Scan for the cell matching the given text and deliver its [x, y] coordinate at center. 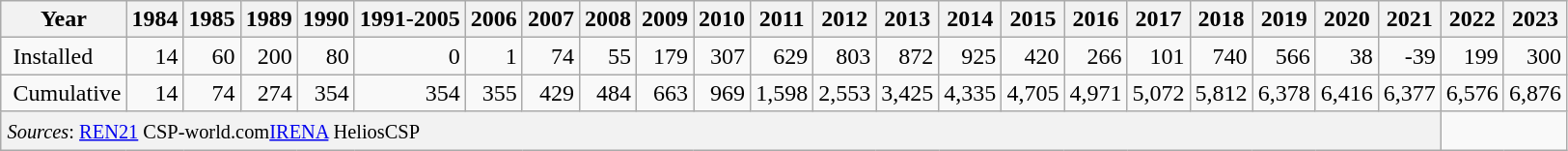
2016 [1096, 19]
2009 [666, 19]
2021 [1409, 19]
4,705 [1032, 93]
484 [608, 93]
2012 [845, 19]
6,876 [1534, 93]
Installed [64, 56]
1991-2005 [409, 19]
300 [1534, 56]
Year [64, 19]
2006 [494, 19]
740 [1222, 56]
2013 [907, 19]
420 [1032, 56]
6,416 [1347, 93]
Cumulative [64, 93]
2023 [1534, 19]
2010 [722, 19]
1985 [212, 19]
199 [1472, 56]
6,378 [1283, 93]
1990 [326, 19]
80 [326, 56]
4,335 [971, 93]
274 [268, 93]
2022 [1472, 19]
Sources: REN21 CSP-world.comIRENA HeliosCSP [722, 131]
55 [608, 56]
266 [1096, 56]
200 [268, 56]
2014 [971, 19]
1984 [154, 19]
1,598 [782, 93]
38 [1347, 56]
179 [666, 56]
969 [722, 93]
1 [494, 56]
0 [409, 56]
1989 [268, 19]
2020 [1347, 19]
2017 [1158, 19]
663 [666, 93]
6,576 [1472, 93]
60 [212, 56]
2015 [1032, 19]
566 [1283, 56]
-39 [1409, 56]
429 [550, 93]
629 [782, 56]
5,072 [1158, 93]
6,377 [1409, 93]
872 [907, 56]
2019 [1283, 19]
101 [1158, 56]
2,553 [845, 93]
5,812 [1222, 93]
2018 [1222, 19]
3,425 [907, 93]
2011 [782, 19]
803 [845, 56]
925 [971, 56]
355 [494, 93]
4,971 [1096, 93]
2007 [550, 19]
2008 [608, 19]
307 [722, 56]
